For the text-containing cell, return its midpoint in (x, y) coordinate format. 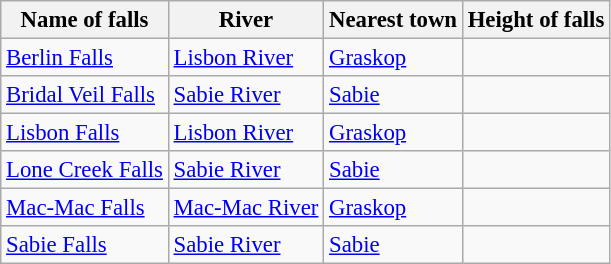
Name of falls (85, 20)
Height of falls (536, 20)
Mac-Mac Falls (85, 208)
Lone Creek Falls (85, 170)
Berlin Falls (85, 58)
Lisbon Falls (85, 133)
Nearest town (394, 20)
Mac-Mac River (246, 208)
River (246, 20)
Sabie Falls (85, 245)
Bridal Veil Falls (85, 95)
